Extract the (x, y) coordinate from the center of the cell holding the provided text.  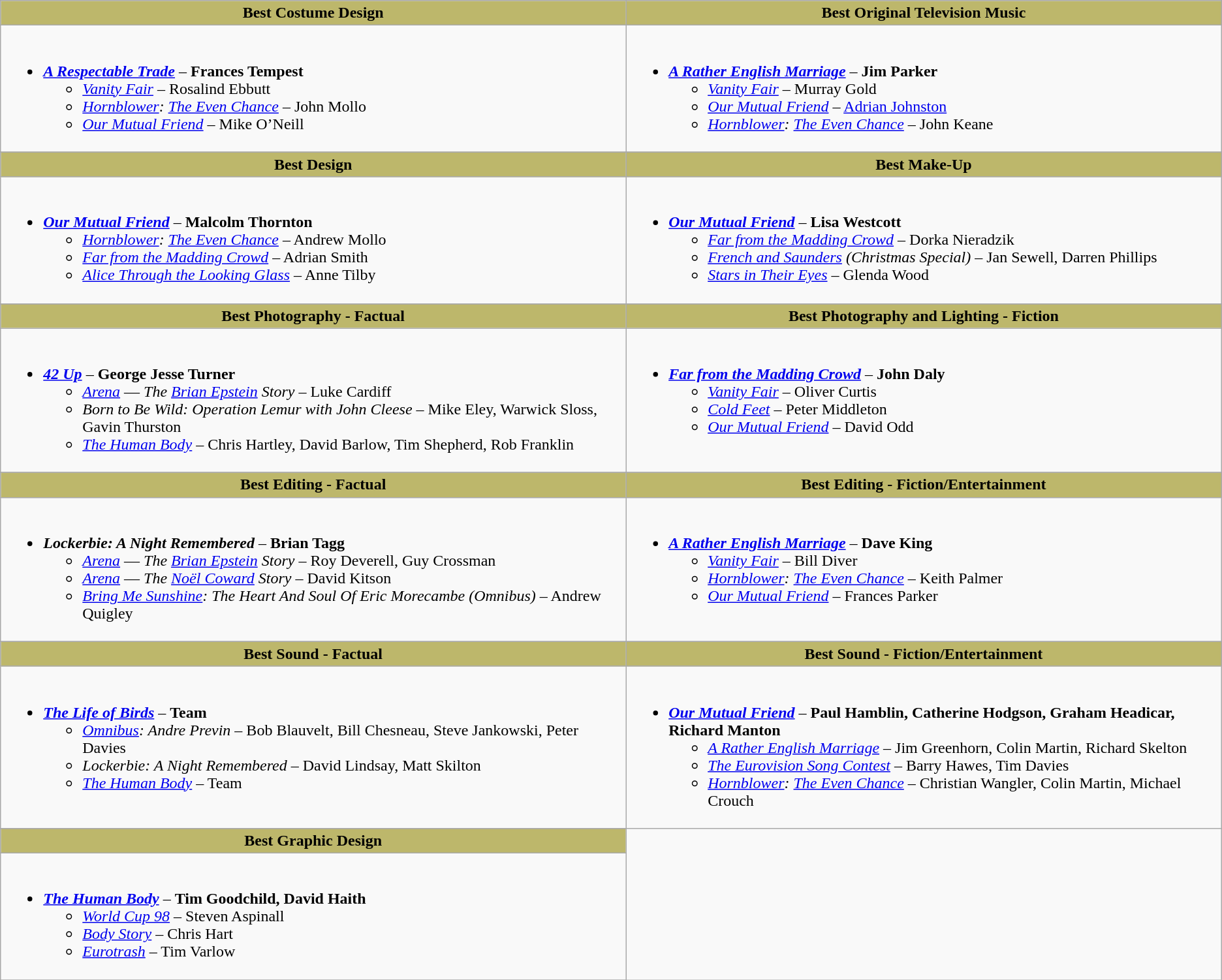
A Rather English Marriage – Dave KingVanity Fair – Bill DiverHornblower: The Even Chance – Keith PalmerOur Mutual Friend – Frances Parker (924, 569)
Best Sound - Fiction/Entertainment (924, 654)
The Human Body – Tim Goodchild, David HaithWorld Cup 98 – Steven AspinallBody Story – Chris HartEurotrash – Tim Varlow (313, 916)
Far from the Madding Crowd – John DalyVanity Fair – Oliver CurtisCold Feet – Peter MiddletonOur Mutual Friend – David Odd (924, 401)
Best Original Television Music (924, 13)
A Respectable Trade – Frances TempestVanity Fair – Rosalind EbbuttHornblower: The Even Chance – John MolloOur Mutual Friend – Mike O’Neill (313, 89)
Best Photography and Lighting - Fiction (924, 316)
Best Design (313, 164)
Best Costume Design (313, 13)
Best Editing - Factual (313, 485)
A Rather English Marriage – Jim ParkerVanity Fair – Murray GoldOur Mutual Friend – Adrian JohnstonHornblower: The Even Chance – John Keane (924, 89)
Best Editing - Fiction/Entertainment (924, 485)
Best Graphic Design (313, 840)
Best Sound - Factual (313, 654)
Best Photography - Factual (313, 316)
Best Make-Up (924, 164)
